Return the [x, y] coordinate for the center point of the cell that contains the specified text.  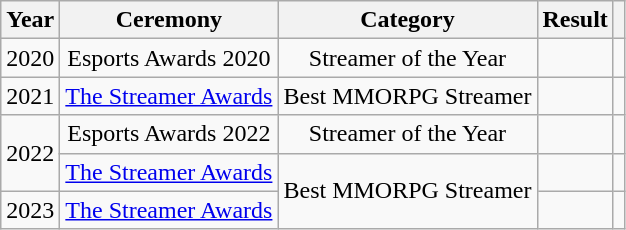
Result [575, 20]
Esports Awards 2022 [169, 134]
Category [408, 20]
Esports Awards 2020 [169, 58]
Ceremony [169, 20]
2020 [30, 58]
Year [30, 20]
2021 [30, 96]
2022 [30, 153]
2023 [30, 210]
